From the cell containing the given text, extract its center point as [X, Y] coordinate. 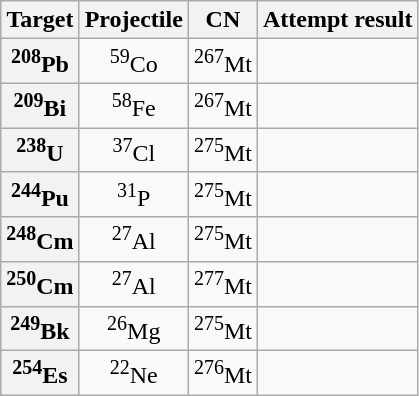
58Fe [134, 106]
Projectile [134, 20]
Attempt result [338, 20]
208Pb [40, 62]
CN [222, 20]
37Cl [134, 150]
277Mt [222, 284]
276Mt [222, 374]
250Cm [40, 284]
59Co [134, 62]
238U [40, 150]
249Bk [40, 328]
22Ne [134, 374]
244Pu [40, 194]
254Es [40, 374]
209Bi [40, 106]
248Cm [40, 240]
Target [40, 20]
26Mg [134, 328]
31P [134, 194]
